Extract the (X, Y) coordinate from the center of the cell holding the provided text.  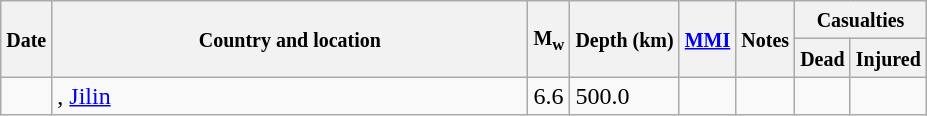
Depth (km) (624, 39)
Injured (888, 58)
Mw (549, 39)
6.6 (549, 96)
Country and location (290, 39)
MMI (708, 39)
, Jilin (290, 96)
Date (26, 39)
Dead (823, 58)
500.0 (624, 96)
Notes (766, 39)
Casualties (861, 20)
